Determine the [X, Y] coordinate at the center of the cell enclosing the given text.  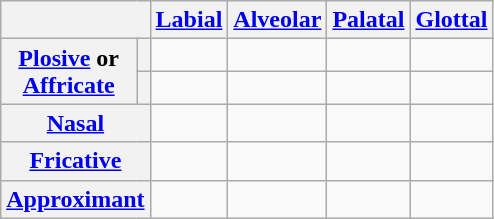
Approximant [76, 199]
Nasal [76, 123]
Fricative [76, 161]
Glottal [452, 20]
Alveolar [278, 20]
Labial [189, 20]
Palatal [368, 20]
Plosive orAffricate [69, 72]
